Return [X, Y] of the center of cell containing provided text 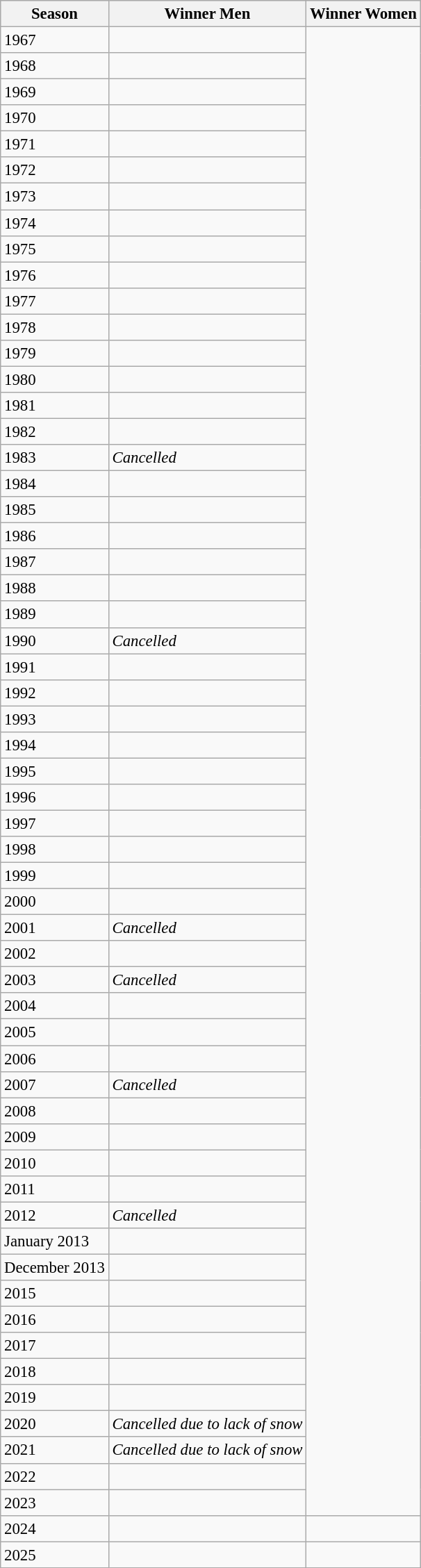
2008 [54, 1111]
1989 [54, 615]
1969 [54, 92]
1974 [54, 223]
1997 [54, 823]
1992 [54, 693]
2009 [54, 1137]
1980 [54, 379]
2015 [54, 1294]
1987 [54, 562]
1983 [54, 458]
1993 [54, 719]
1971 [54, 145]
1976 [54, 275]
1978 [54, 327]
2001 [54, 928]
1979 [54, 354]
2018 [54, 1372]
2003 [54, 980]
1996 [54, 798]
2000 [54, 902]
Winner Women [363, 14]
2022 [54, 1476]
1984 [54, 484]
2017 [54, 1346]
2023 [54, 1503]
1975 [54, 249]
1972 [54, 170]
1973 [54, 197]
2004 [54, 1007]
January 2013 [54, 1241]
2007 [54, 1084]
1985 [54, 510]
2025 [54, 1555]
1998 [54, 850]
1988 [54, 588]
1968 [54, 66]
2020 [54, 1424]
2024 [54, 1528]
1999 [54, 876]
2011 [54, 1189]
1970 [54, 118]
Season [54, 14]
1977 [54, 301]
2002 [54, 954]
2010 [54, 1163]
1981 [54, 406]
2016 [54, 1320]
2005 [54, 1032]
December 2013 [54, 1267]
1991 [54, 667]
1967 [54, 40]
1986 [54, 536]
2006 [54, 1059]
1995 [54, 771]
1982 [54, 431]
2019 [54, 1398]
1994 [54, 745]
2021 [54, 1451]
1990 [54, 641]
Winner Men [207, 14]
2012 [54, 1215]
